Return the (x, y) coordinate for the center point of the cell that contains the specified text.  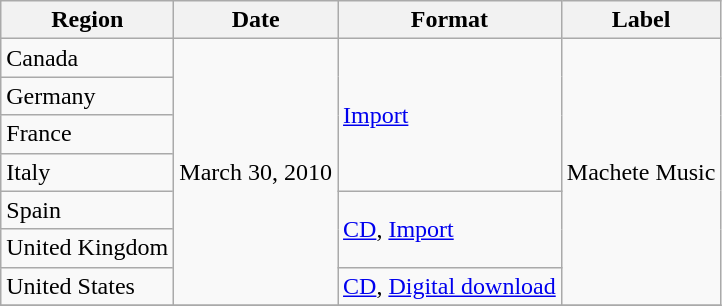
Spain (88, 210)
United Kingdom (88, 248)
Label (641, 20)
CD, Import (450, 229)
Machete Music (641, 172)
Germany (88, 96)
March 30, 2010 (256, 172)
CD, Digital download (450, 286)
Date (256, 20)
Italy (88, 172)
Canada (88, 58)
United States (88, 286)
Region (88, 20)
Import (450, 115)
Format (450, 20)
France (88, 134)
